Provide the (x, y) coordinate of the cell's center where the given text is located.  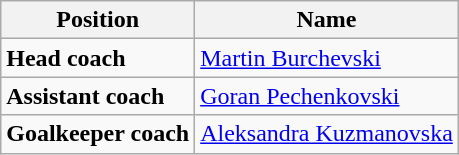
Martin Burchevski (327, 58)
Name (327, 20)
Head coach (98, 58)
Aleksandra Kuzmanovska (327, 134)
Goran Pechenkovski (327, 96)
Assistant coach (98, 96)
Position (98, 20)
Goalkeeper coach (98, 134)
